Search for the cell housing the specified text and yield its (x, y) center coordinate. 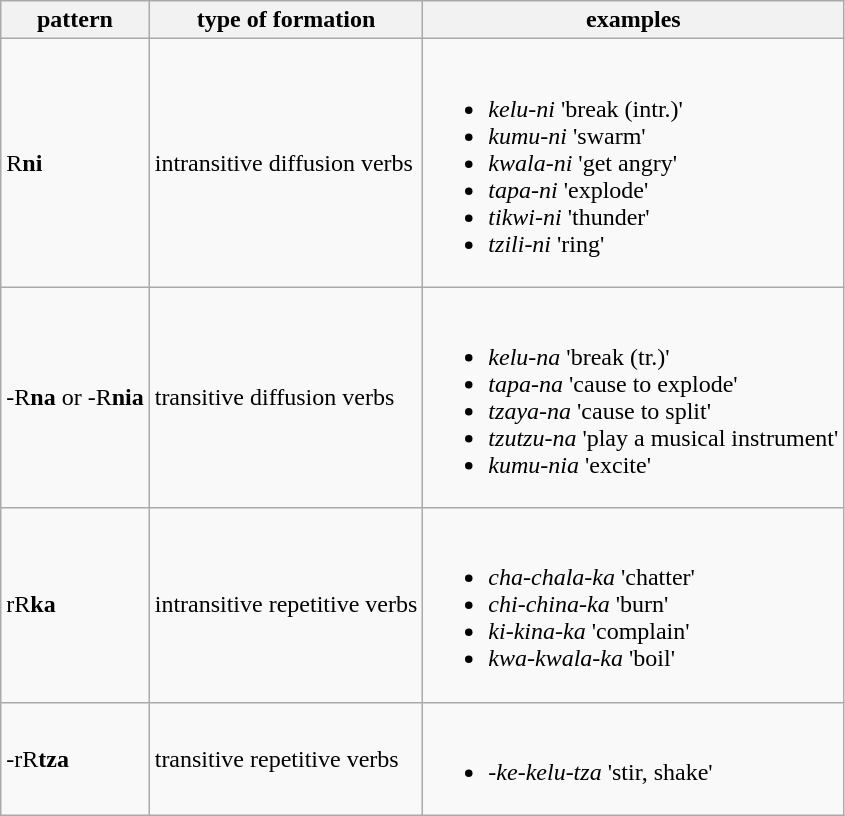
cha-chala-ka 'chatter'chi-china-ka 'burn'ki-kina-ka 'complain'kwa-kwala-ka 'boil' (634, 605)
type of formation (286, 20)
rRka (75, 605)
kelu-ni 'break (intr.)'kumu-ni 'swarm'kwala-ni 'get angry'tapa-ni 'explode'tikwi-ni 'thunder'tzili-ni 'ring' (634, 163)
-rRtza (75, 758)
examples (634, 20)
transitive repetitive verbs (286, 758)
intransitive repetitive verbs (286, 605)
pattern (75, 20)
-Rna or -Rnia (75, 398)
-ke-kelu-tza 'stir, shake' (634, 758)
intransitive diffusion verbs (286, 163)
Rni (75, 163)
transitive diffusion verbs (286, 398)
kelu-na 'break (tr.)'tapa-na 'cause to explode'tzaya-na 'cause to split'tzutzu-na 'play a musical instrument'kumu-nia 'excite' (634, 398)
